Scan for the cell matching the given text and deliver its (X, Y) coordinate at center. 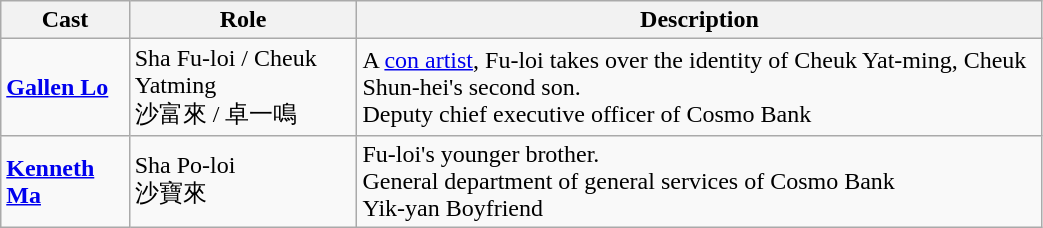
Description (700, 20)
Sha Po-loi 沙寶來 (243, 181)
Gallen Lo (65, 88)
Role (243, 20)
Sha Fu-loi / Cheuk Yatming 沙富來 / 卓一鳴 (243, 88)
Fu-loi's younger brother. General department of general services of Cosmo Bank Yik-yan Boyfriend (700, 181)
Kenneth Ma (65, 181)
A con artist, Fu-loi takes over the identity of Cheuk Yat-ming, Cheuk Shun-hei's second son. Deputy chief executive officer of Cosmo Bank (700, 88)
Cast (65, 20)
